Extract the (X, Y) coordinate from the center of the cell holding the provided text.  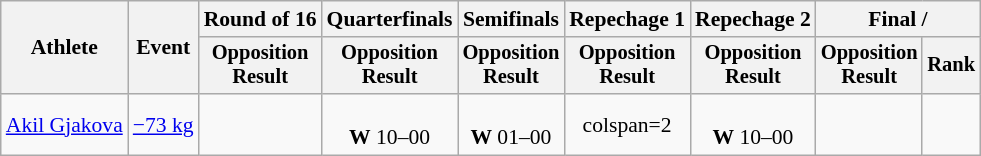
Round of 16 (260, 19)
Event (164, 48)
−73 kg (164, 124)
Akil Gjakova (64, 124)
colspan=2 (627, 124)
Athlete (64, 48)
Semifinals (512, 19)
Repechage 2 (753, 19)
Repechage 1 (627, 19)
Rank (951, 66)
Quarterfinals (390, 19)
Final / (898, 19)
W 01–00 (512, 124)
